Provide the [X, Y] coordinate of the cell's center where the given text is located.  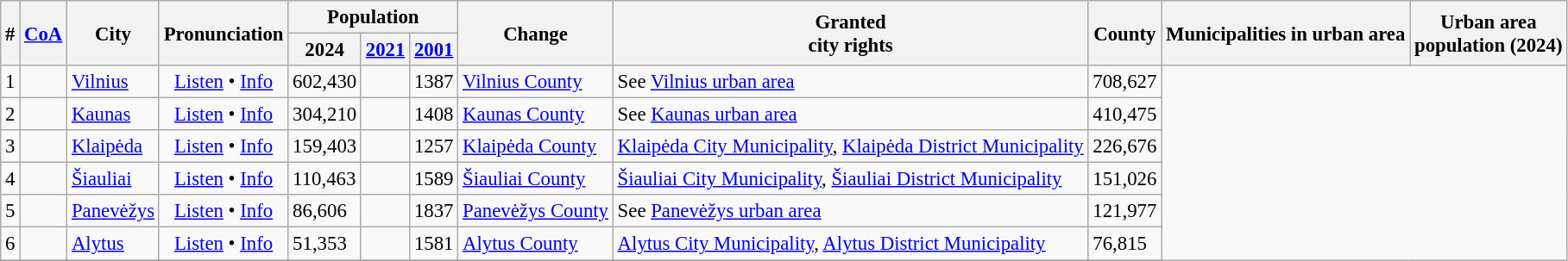
Šiauliai City Municipality, Šiauliai District Municipality [851, 179]
Vilnius County [536, 82]
51,353 [324, 244]
Kaunas [114, 115]
110,463 [324, 179]
86,606 [324, 211]
CoA [43, 33]
# [10, 33]
1837 [434, 211]
2021 [385, 50]
1 [10, 82]
See Panevėžys urban area [851, 211]
Alytus [114, 244]
Pronunciation [223, 33]
Change [536, 33]
Šiauliai County [536, 179]
Alytus County [536, 244]
151,026 [1125, 179]
226,676 [1125, 146]
1257 [434, 146]
Panevėžys County [536, 211]
Kaunas County [536, 115]
602,430 [324, 82]
Klaipėda [114, 146]
See Kaunas urban area [851, 115]
5 [10, 211]
3 [10, 146]
1581 [434, 244]
1589 [434, 179]
Panevėžys [114, 211]
1387 [434, 82]
Alytus City Municipality, Alytus District Municipality [851, 244]
County [1125, 33]
6 [10, 244]
2024 [324, 50]
708,627 [1125, 82]
1408 [434, 115]
Šiauliai [114, 179]
76,815 [1125, 244]
2001 [434, 50]
Municipalities in urban area [1286, 33]
2 [10, 115]
Urban areapopulation (2024) [1489, 33]
4 [10, 179]
410,475 [1125, 115]
Vilnius [114, 82]
Grantedcity rights [851, 33]
304,210 [324, 115]
121,977 [1125, 211]
See Vilnius urban area [851, 82]
Population [373, 17]
159,403 [324, 146]
Klaipėda County [536, 146]
City [114, 33]
Klaipėda City Municipality, Klaipėda District Municipality [851, 146]
